Determine the (x, y) coordinate at the center of the cell enclosing the given text.  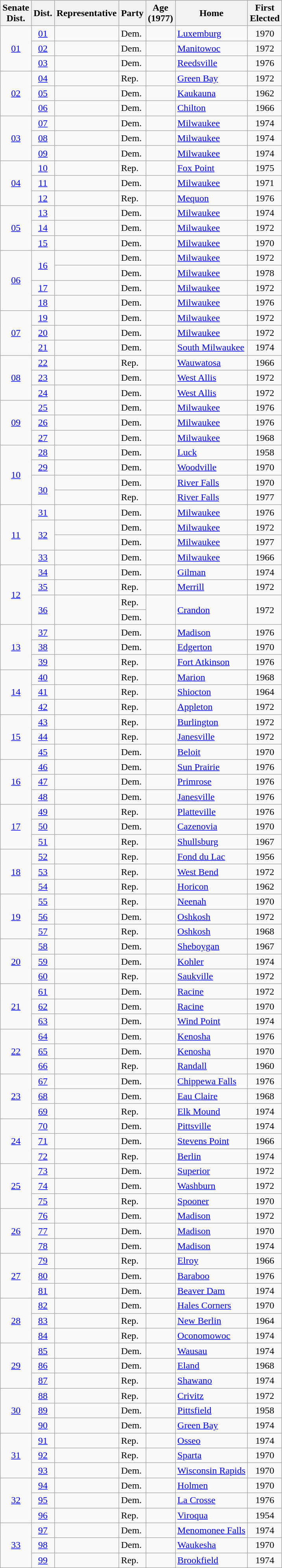
97 (43, 1530)
New Berlin (212, 1321)
65 (43, 1051)
Wisconsin Rapids (212, 1470)
62 (43, 1006)
42 (43, 707)
Elroy (212, 1261)
SenateDist. (16, 13)
1978 (265, 273)
60 (43, 977)
44 (43, 737)
34 (43, 572)
92 (43, 1456)
Spooner (212, 1201)
Osseo (212, 1441)
Horicon (212, 886)
Edgerton (212, 647)
Viroqua (212, 1515)
63 (43, 1021)
91 (43, 1441)
FirstElected (265, 13)
35 (43, 587)
67 (43, 1081)
41 (43, 692)
71 (43, 1141)
Woodville (212, 468)
1956 (265, 857)
78 (43, 1246)
Eland (212, 1365)
Home (212, 13)
Kaukauna (212, 93)
73 (43, 1171)
51 (43, 842)
Shawano (212, 1380)
Randall (212, 1066)
80 (43, 1276)
Shullsburg (212, 842)
Waukesha (212, 1545)
Stevens Point (212, 1141)
La Crosse (212, 1500)
37 (43, 632)
66 (43, 1066)
81 (43, 1291)
Shiocton (212, 692)
64 (43, 1036)
1975 (265, 168)
50 (43, 827)
Beloit (212, 752)
46 (43, 767)
Merrill (212, 587)
79 (43, 1261)
Pittsville (212, 1126)
58 (43, 947)
74 (43, 1186)
69 (43, 1111)
Appleton (212, 707)
Baraboo (212, 1276)
Beaver Dam (212, 1291)
Chippewa Falls (212, 1081)
61 (43, 991)
West Bend (212, 872)
Holmen (212, 1485)
52 (43, 857)
Luck (212, 453)
98 (43, 1545)
Berlin (212, 1156)
75 (43, 1201)
Neenah (212, 901)
Platteville (212, 812)
40 (43, 677)
68 (43, 1096)
Mequon (212, 198)
Sparta (212, 1456)
Washburn (212, 1186)
Fox Point (212, 168)
96 (43, 1515)
87 (43, 1380)
Menomonee Falls (212, 1530)
Sheboygan (212, 947)
85 (43, 1351)
77 (43, 1231)
93 (43, 1470)
Saukville (212, 977)
Primrose (212, 782)
56 (43, 917)
Marion (212, 677)
94 (43, 1485)
55 (43, 901)
Luxemburg (212, 33)
Oconomowoc (212, 1336)
Eau Claire (212, 1096)
Sun Prairie (212, 767)
70 (43, 1126)
Wausau (212, 1351)
Chilton (212, 108)
76 (43, 1216)
47 (43, 782)
49 (43, 812)
Gilman (212, 572)
90 (43, 1426)
45 (43, 752)
88 (43, 1396)
83 (43, 1321)
39 (43, 662)
Kohler (212, 962)
82 (43, 1306)
59 (43, 962)
86 (43, 1365)
53 (43, 872)
Wauwatosa (212, 363)
Representative (87, 13)
57 (43, 932)
72 (43, 1156)
Elk Mound (212, 1111)
99 (43, 1560)
Fort Atkinson (212, 662)
Fond du Lac (212, 857)
Pittsfield (212, 1411)
South Milwaukee (212, 348)
Party (132, 13)
Brookfield (212, 1560)
Reedsville (212, 63)
89 (43, 1411)
43 (43, 722)
Wind Point (212, 1021)
Superior (212, 1171)
Dist. (43, 13)
1960 (265, 1066)
38 (43, 647)
Age(1977) (160, 13)
Hales Corners (212, 1306)
36 (43, 610)
1971 (265, 183)
84 (43, 1336)
54 (43, 886)
Cazenovia (212, 827)
95 (43, 1500)
Crivitz (212, 1396)
Manitowoc (212, 48)
1954 (265, 1515)
Crandon (212, 610)
Burlington (212, 722)
48 (43, 797)
